Capture the cell that displays the provided text and extract its (X, Y) central coordinate. 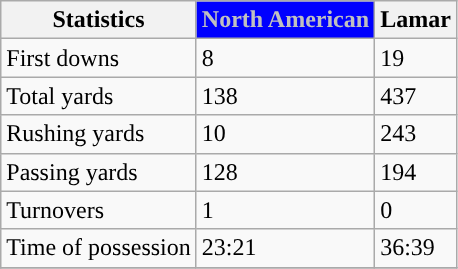
437 (416, 96)
First downs (99, 58)
Statistics (99, 20)
8 (285, 58)
23:21 (285, 248)
1 (285, 210)
10 (285, 134)
North American (285, 20)
Lamar (416, 20)
Passing yards (99, 172)
Time of possession (99, 248)
0 (416, 210)
138 (285, 96)
36:39 (416, 248)
19 (416, 58)
128 (285, 172)
194 (416, 172)
Total yards (99, 96)
243 (416, 134)
Turnovers (99, 210)
Rushing yards (99, 134)
